Pinpoint the cell where the given text exists, returning its (x, y) midpoint coordinate. 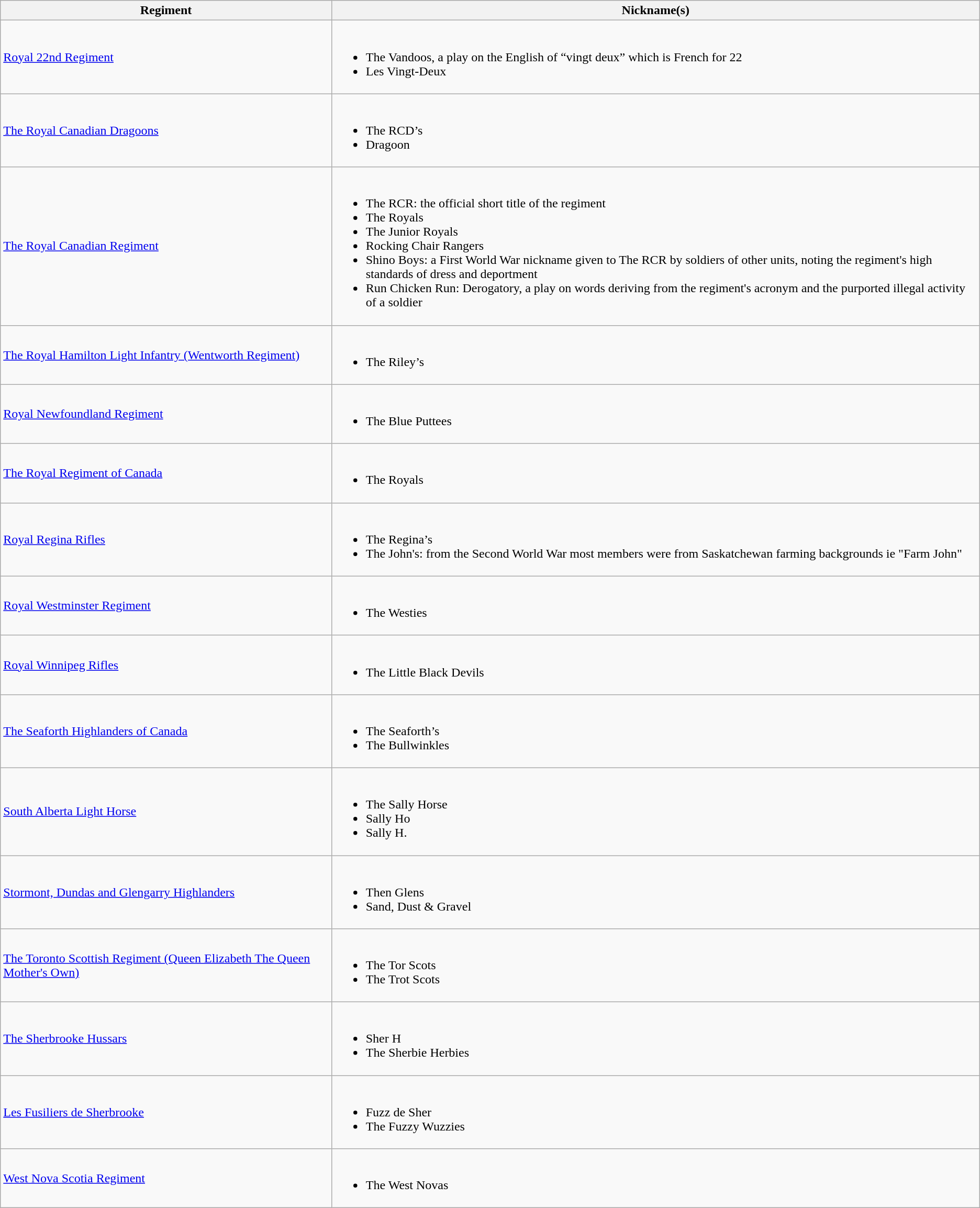
West Nova Scotia Regiment (166, 1178)
The Sally HorseSally HoSally H. (655, 812)
Then GlensSand, Dust & Gravel (655, 892)
The West Novas (655, 1178)
The Royal Canadian Dragoons (166, 130)
The Royal Regiment of Canada (166, 473)
The RCD’s Dragoon (655, 130)
Fuzz de SherThe Fuzzy Wuzzies (655, 1112)
The Westies (655, 605)
Royal Winnipeg Rifles (166, 665)
The Vandoos, a play on the English of “vingt deux” which is French for 22Les Vingt-Deux (655, 57)
The Blue Puttees (655, 414)
Royal Westminster Regiment (166, 605)
The Riley’s (655, 355)
Sher HThe Sherbie Herbies (655, 1039)
Regiment (166, 10)
The Royal Hamilton Light Infantry (Wentworth Regiment) (166, 355)
The Tor ScotsThe Trot Scots (655, 966)
The Royals (655, 473)
Les Fusiliers de Sherbrooke (166, 1112)
Nickname(s) (655, 10)
The Regina’sThe John's: from the Second World War most members were from Saskatchewan farming backgrounds ie "Farm John" (655, 539)
The Sherbrooke Hussars (166, 1039)
The Seaforth’sThe Bullwinkles (655, 731)
Royal Regina Rifles (166, 539)
South Alberta Light Horse (166, 812)
The Royal Canadian Regiment (166, 246)
Royal Newfoundland Regiment (166, 414)
The Seaforth Highlanders of Canada (166, 731)
The Toronto Scottish Regiment (Queen Elizabeth The Queen Mother's Own) (166, 966)
Royal 22nd Regiment (166, 57)
Stormont, Dundas and Glengarry Highlanders (166, 892)
The Little Black Devils (655, 665)
